From the cell containing the given text, extract its center point as [X, Y] coordinate. 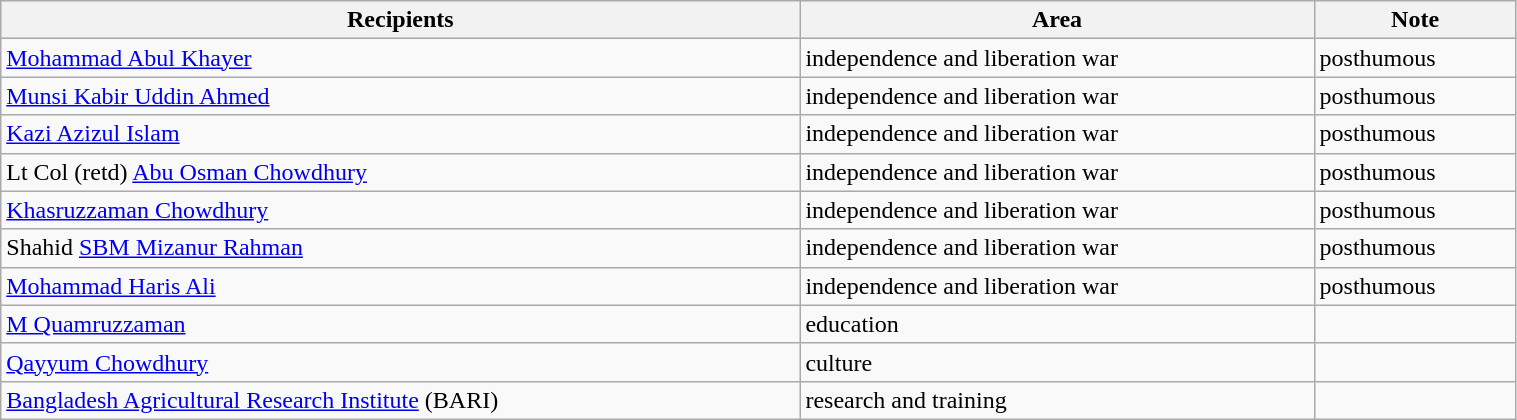
Bangladesh Agricultural Research Institute (BARI) [400, 400]
research and training [1057, 400]
Shahid SBM Mizanur Rahman [400, 248]
M Quamruzzaman [400, 324]
Qayyum Chowdhury [400, 362]
Munsi Kabir Uddin Ahmed [400, 96]
Khasruzzaman Chowdhury [400, 210]
Area [1057, 20]
Note [1415, 20]
Mohammad Abul Khayer [400, 58]
Kazi Azizul Islam [400, 134]
Mohammad Haris Ali [400, 286]
Recipients [400, 20]
education [1057, 324]
Lt Col (retd) Abu Osman Chowdhury [400, 172]
culture [1057, 362]
